Find where the given text appears and provide that cell's center as [x, y] coordinate. 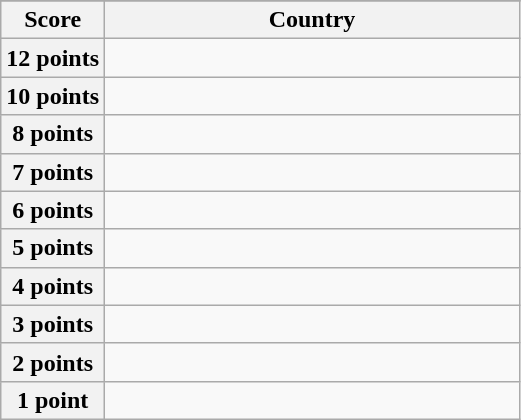
5 points [53, 248]
6 points [53, 210]
1 point [53, 400]
8 points [53, 134]
2 points [53, 362]
4 points [53, 286]
Score [53, 20]
12 points [53, 58]
10 points [53, 96]
3 points [53, 324]
Country [312, 20]
7 points [53, 172]
